From the cell containing the given text, extract its center point as [X, Y] coordinate. 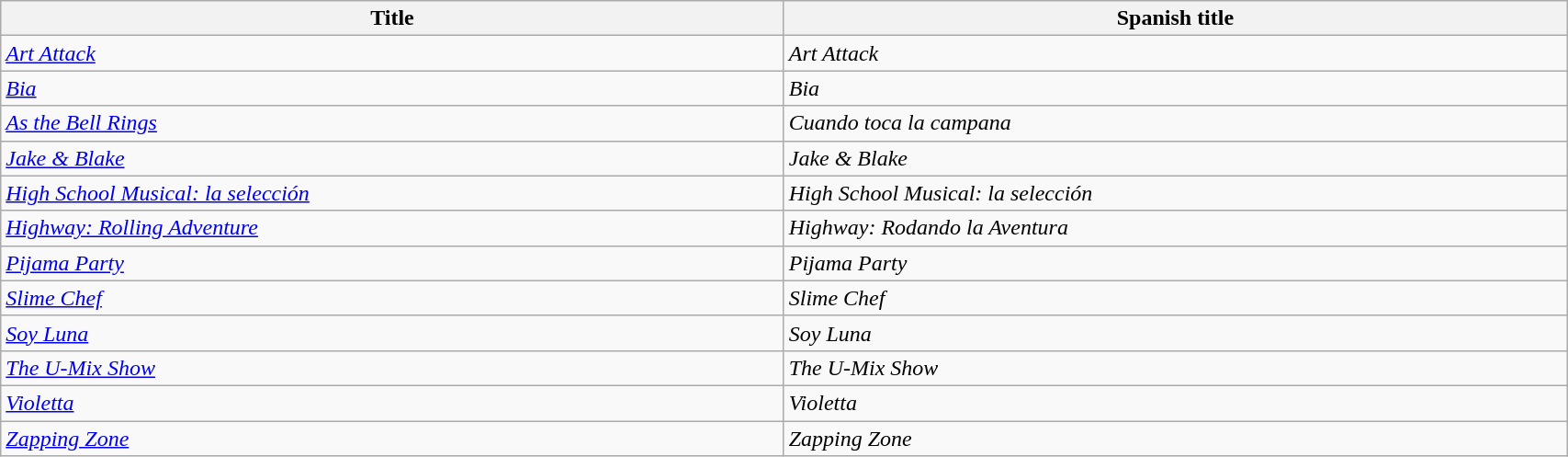
Cuando toca la campana [1175, 123]
As the Bell Rings [392, 123]
Highway: Rolling Adventure [392, 228]
Title [392, 18]
Highway: Rodando la Aventura [1175, 228]
Spanish title [1175, 18]
